Provide the [x, y] coordinate of the cell's center where the given text is located.  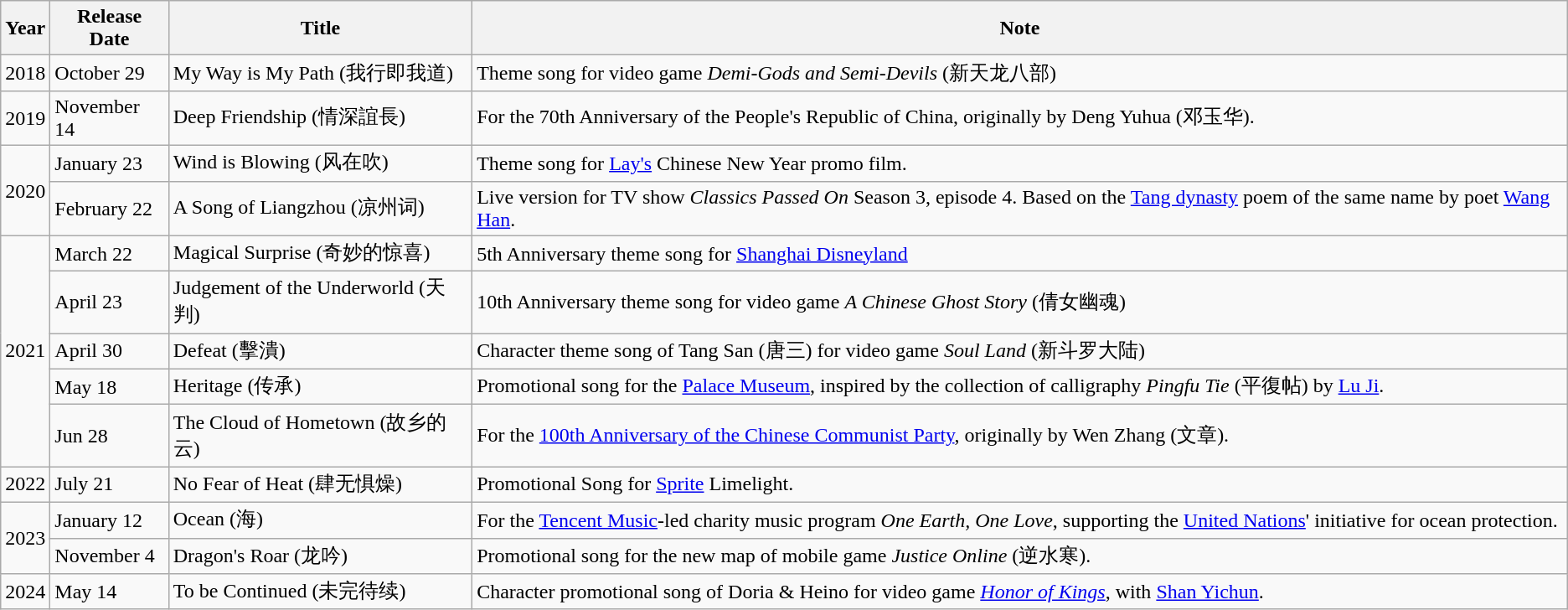
Ocean (海) [320, 520]
2020 [25, 190]
5th Anniversary theme song for Shanghai Disneyland [1020, 253]
April 23 [109, 302]
No Fear of Heat (肆无惧燥) [320, 484]
2019 [25, 117]
May 14 [109, 592]
2022 [25, 484]
February 22 [109, 208]
Judgement of the Underworld (天判) [320, 302]
To be Continued (未完待续) [320, 592]
Year [25, 28]
My Way is My Path (我行即我道) [320, 74]
January 12 [109, 520]
Theme song for video game Demi-Gods and Semi-Devils (新天龙八部) [1020, 74]
2023 [25, 538]
July 21 [109, 484]
Defeat (擊潰) [320, 352]
Promotional Song for Sprite Limelight. [1020, 484]
Release Date [109, 28]
Character theme song of Tang San (唐三) for video game Soul Land (新斗罗大陆) [1020, 352]
Promotional song for the Palace Museum, inspired by the collection of calligraphy Pingfu Tie (平復帖) by Lu Ji. [1020, 387]
March 22 [109, 253]
2024 [25, 592]
For the 100th Anniversary of the Chinese Communist Party, originally by Wen Zhang (文章). [1020, 436]
October 29 [109, 74]
2018 [25, 74]
10th Anniversary theme song for video game A Chinese Ghost Story (倩女幽魂) [1020, 302]
For the Tencent Music-led charity music program One Earth, One Love, supporting the United Nations' initiative for ocean protection. [1020, 520]
April 30 [109, 352]
January 23 [109, 163]
A Song of Liangzhou (凉州词) [320, 208]
Character promotional song of Doria & Heino for video game Honor of Kings, with Shan Yichun. [1020, 592]
Heritage (传承) [320, 387]
November 14 [109, 117]
Title [320, 28]
Jun 28 [109, 436]
Promotional song for the new map of mobile game Justice Online (逆水寒). [1020, 556]
Deep Friendship (情深誼長) [320, 117]
The Cloud of Hometown (故乡的云) [320, 436]
Note [1020, 28]
Live version for TV show Classics Passed On Season 3, episode 4. Based on the Tang dynasty poem of the same name by poet Wang Han. [1020, 208]
For the 70th Anniversary of the People's Republic of China, originally by Deng Yuhua (邓玉华). [1020, 117]
Magical Surprise (奇妙的惊喜) [320, 253]
May 18 [109, 387]
November 4 [109, 556]
Theme song for Lay's Chinese New Year promo film. [1020, 163]
Dragon's Roar (龙吟) [320, 556]
Wind is Blowing (风在吹) [320, 163]
2021 [25, 351]
